Output the (X, Y) coordinate of the center of the cell containing the given text.  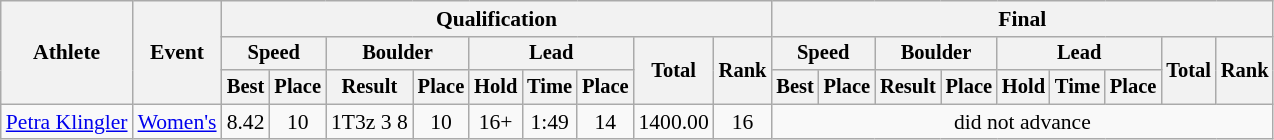
Qualification (497, 19)
Event (178, 52)
Athlete (67, 52)
Women's (178, 122)
Final (1022, 19)
16+ (496, 122)
1:49 (550, 122)
1400.00 (673, 122)
16 (743, 122)
8.42 (246, 122)
14 (605, 122)
Petra Klingler (67, 122)
did not advance (1022, 122)
1T3z 3 8 (370, 122)
